Find where the given text appears and provide that cell's center as [x, y] coordinate. 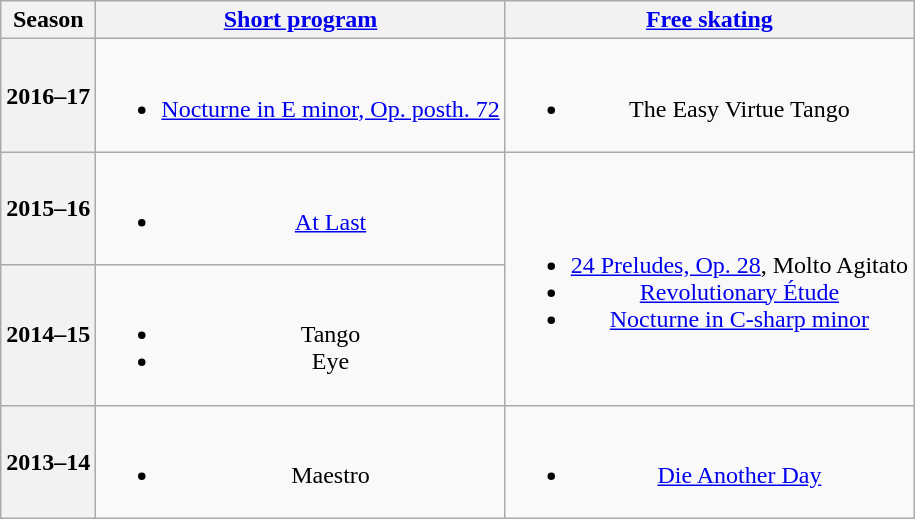
Nocturne in E minor, Op. posth. 72 [300, 96]
Short program [300, 20]
2014–15 [48, 335]
2013–14 [48, 462]
2016–17 [48, 96]
Maestro [300, 462]
Free skating [709, 20]
Tango Eye [300, 335]
24 Preludes, Op. 28, Molto Agitato Revolutionary Étude Nocturne in C-sharp minor [709, 278]
Die Another Day [709, 462]
Season [48, 20]
At Last [300, 208]
The Easy Virtue Tango [709, 96]
2015–16 [48, 208]
